Provide the [X, Y] coordinate of the cell's center where the given text is located.  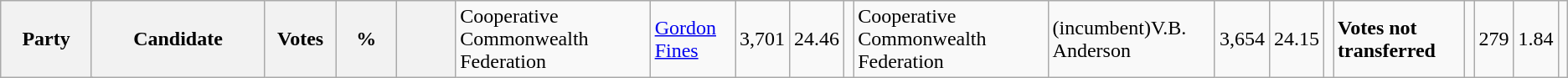
24.46 [818, 39]
279 [1494, 39]
24.15 [1297, 39]
Party [47, 39]
3,654 [1241, 39]
Votes not transferred [1399, 39]
3,701 [762, 39]
(incumbent)V.B. Anderson [1131, 39]
Candidate [178, 39]
Votes [301, 39]
% [367, 39]
1.84 [1536, 39]
Gordon Fines [692, 39]
